Find where the given text appears and provide that cell's center as (X, Y) coordinate. 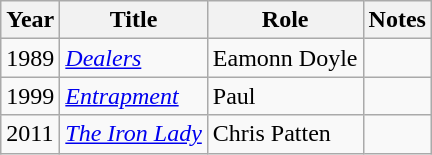
Notes (397, 20)
Eamonn Doyle (285, 58)
Dealers (134, 58)
Paul (285, 96)
Title (134, 20)
Chris Patten (285, 134)
2011 (30, 134)
Entrapment (134, 96)
1999 (30, 96)
Role (285, 20)
Year (30, 20)
1989 (30, 58)
The Iron Lady (134, 134)
